Scan for the cell matching the given text and deliver its [X, Y] coordinate at center. 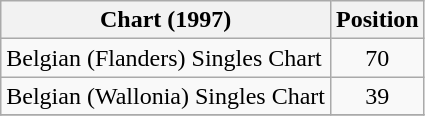
39 [377, 96]
70 [377, 58]
Belgian (Wallonia) Singles Chart [166, 96]
Position [377, 20]
Belgian (Flanders) Singles Chart [166, 58]
Chart (1997) [166, 20]
